Provide the (x, y) coordinate of the cell's center where the given text is located.  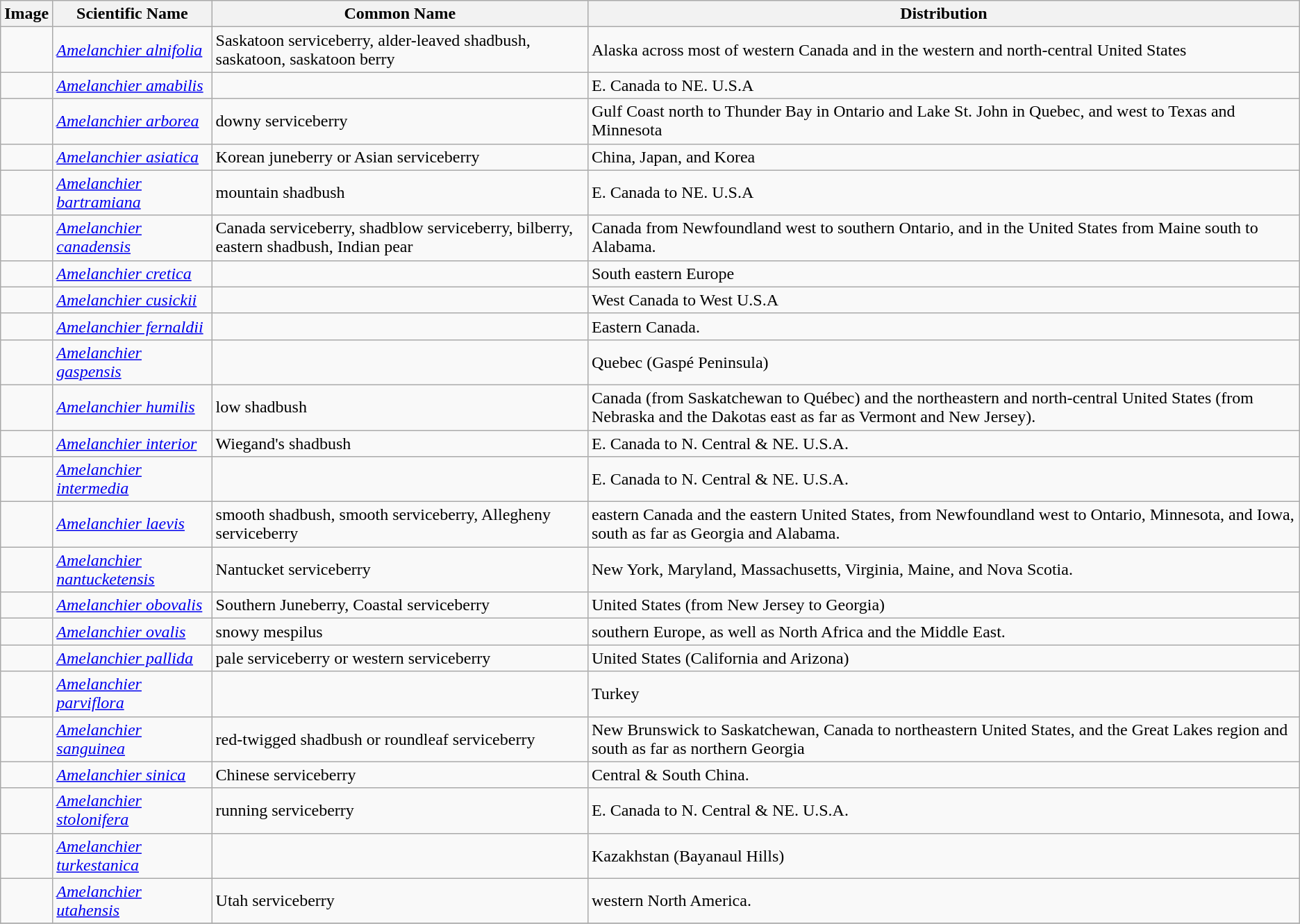
Amelanchier sanguinea (132, 739)
Amelanchier cretica (132, 274)
United States (from New Jersey to Georgia) (943, 605)
Wiegand's shadbush (400, 444)
Alaska across most of western Canada and in the western and north-central United States (943, 50)
Amelanchier stolonifera (132, 811)
West Canada to West U.S.A (943, 300)
South eastern Europe (943, 274)
smooth shadbush, smooth serviceberry, Allegheny serviceberry (400, 525)
Amelanchier nantucketensis (132, 569)
western North America. (943, 901)
Quebec (Gaspé Peninsula) (943, 362)
Amelanchier bartramiana (132, 193)
Scientific Name (132, 14)
Saskatoon serviceberry, alder-leaved shadbush, saskatoon, saskatoon berry (400, 50)
Amelanchier sinica (132, 775)
running serviceberry (400, 811)
Southern Juneberry, Coastal serviceberry (400, 605)
Eastern Canada. (943, 326)
snowy mespilus (400, 632)
Amelanchier humilis (132, 407)
Utah serviceberry (400, 901)
pale serviceberry or western serviceberry (400, 658)
Nantucket serviceberry (400, 569)
Amelanchier canadensis (132, 237)
southern Europe, as well as North Africa and the Middle East. (943, 632)
Amelanchier amabilis (132, 85)
Amelanchier parviflora (132, 694)
Amelanchier fernaldii (132, 326)
Kazakhstan (Bayanaul Hills) (943, 855)
Central & South China. (943, 775)
China, Japan, and Korea (943, 157)
Amelanchier ovalis (132, 632)
Amelanchier arborea (132, 121)
Turkey (943, 694)
Amelanchier obovalis (132, 605)
New Brunswick to Saskatchewan, Canada to northeastern United States, and the Great Lakes region and south as far as northern Georgia (943, 739)
Image (26, 14)
Amelanchier utahensis (132, 901)
Amelanchier alnifolia (132, 50)
Amelanchier cusickii (132, 300)
Amelanchier asiatica (132, 157)
Gulf Coast north to Thunder Bay in Ontario and Lake St. John in Quebec, and west to Texas and Minnesota (943, 121)
Distribution (943, 14)
Korean juneberry or Asian serviceberry (400, 157)
Common Name (400, 14)
Amelanchier gaspensis (132, 362)
Amelanchier interior (132, 444)
red-twigged shadbush or roundleaf serviceberry (400, 739)
low shadbush (400, 407)
Amelanchier pallida (132, 658)
Canada serviceberry, shadblow serviceberry, bilberry, eastern shadbush, Indian pear (400, 237)
Amelanchier intermedia (132, 479)
downy serviceberry (400, 121)
United States (California and Arizona) (943, 658)
Amelanchier turkestanica (132, 855)
eastern Canada and the eastern United States, from Newfoundland west to Ontario, Minnesota, and Iowa, south as far as Georgia and Alabama. (943, 525)
New York, Maryland, Massachusetts, Virginia, Maine, and Nova Scotia. (943, 569)
Canada from Newfoundland west to southern Ontario, and in the United States from Maine south to Alabama. (943, 237)
mountain shadbush (400, 193)
Chinese serviceberry (400, 775)
Amelanchier laevis (132, 525)
